Provide the (x, y) coordinate of the cell's center where the given text is located.  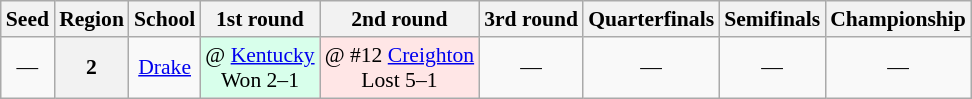
3rd round (531, 19)
Seed (28, 19)
School (164, 19)
Drake (164, 68)
@ KentuckyWon 2–1 (260, 68)
Semifinals (772, 19)
2 (92, 68)
Quarterfinals (651, 19)
1st round (260, 19)
Region (92, 19)
2nd round (400, 19)
Championship (898, 19)
@ #12 CreightonLost 5–1 (400, 68)
